Search for the cell housing the specified text and yield its [X, Y] center coordinate. 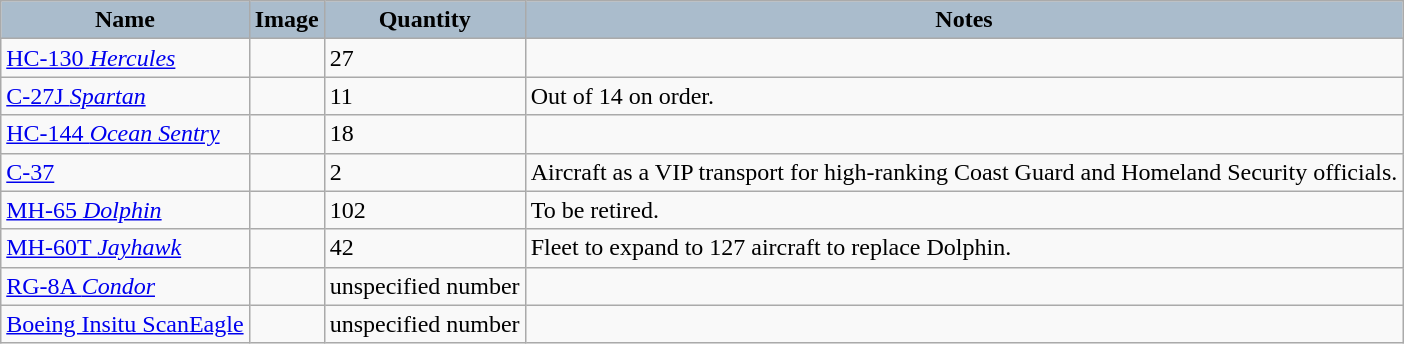
Notes [964, 20]
2 [424, 172]
Quantity [424, 20]
Out of 14 on order. [964, 96]
27 [424, 58]
42 [424, 248]
HC-144 Ocean Sentry [125, 134]
To be retired. [964, 210]
RG-8A Condor [125, 286]
18 [424, 134]
MH-60T Jayhawk [125, 248]
Fleet to expand to 127 aircraft to replace Dolphin. [964, 248]
C-27J Spartan [125, 96]
Name [125, 20]
Aircraft as a VIP transport for high-ranking Coast Guard and Homeland Security officials. [964, 172]
102 [424, 210]
Image [286, 20]
MH-65 Dolphin [125, 210]
11 [424, 96]
HC-130 Hercules [125, 58]
C-37 [125, 172]
Boeing Insitu ScanEagle [125, 324]
